Scan for the cell matching the given text and deliver its (x, y) coordinate at center. 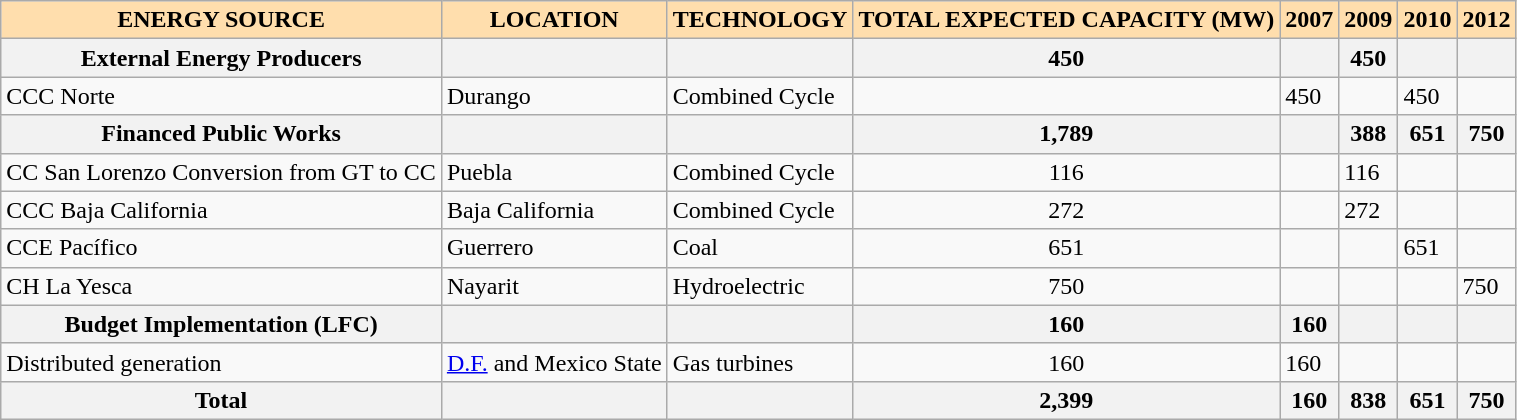
Hydroelectric (760, 286)
2012 (1486, 20)
D.F. and Mexico State (554, 362)
TOTAL EXPECTED CAPACITY (MW) (1066, 20)
CCC Norte (222, 96)
2009 (1368, 20)
Financed Public Works (222, 134)
Puebla (554, 172)
2,399 (1066, 400)
Durango (554, 96)
LOCATION (554, 20)
Nayarit (554, 286)
ENERGY SOURCE (222, 20)
CH La Yesca (222, 286)
Coal (760, 248)
Gas turbines (760, 362)
External Energy Producers (222, 58)
CCE Pacífico (222, 248)
838 (1368, 400)
Budget Implementation (LFC) (222, 324)
Distributed generation (222, 362)
2007 (1310, 20)
Baja California (554, 210)
Guerrero (554, 248)
Total (222, 400)
CC San Lorenzo Conversion from GT to CC (222, 172)
TECHNOLOGY (760, 20)
388 (1368, 134)
CCC Baja California (222, 210)
2010 (1428, 20)
1,789 (1066, 134)
